Identify which cell holds the provided text, then report its [x, y] central coordinate. 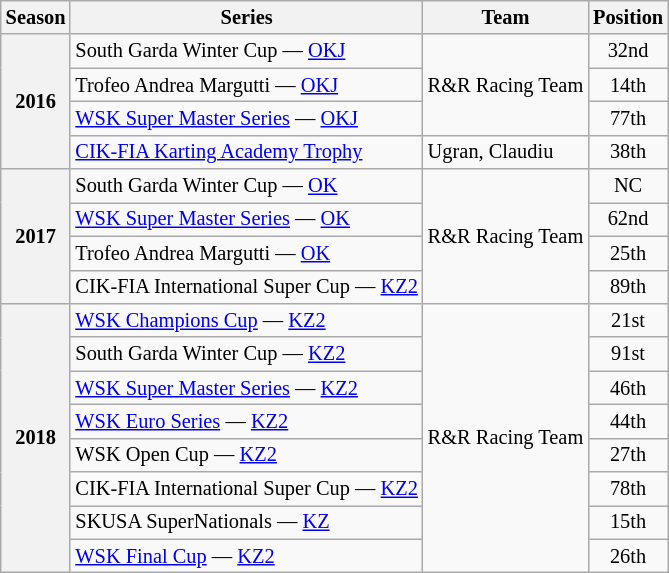
91st [628, 354]
Position [628, 17]
44th [628, 421]
Team [506, 17]
WSK Super Master Series — KZ2 [246, 388]
14th [628, 85]
38th [628, 152]
2018 [36, 438]
21st [628, 320]
SKUSA SuperNationals — KZ [246, 522]
WSK Super Master Series — OKJ [246, 118]
WSK Open Cup — KZ2 [246, 455]
2016 [36, 102]
32nd [628, 51]
WSK Euro Series — KZ2 [246, 421]
WSK Final Cup — KZ2 [246, 556]
WSK Super Master Series — OK [246, 219]
78th [628, 489]
South Garda Winter Cup — OK [246, 186]
26th [628, 556]
77th [628, 118]
Season [36, 17]
2017 [36, 236]
Trofeo Andrea Margutti — OKJ [246, 85]
46th [628, 388]
15th [628, 522]
Ugran, Claudiu [506, 152]
25th [628, 253]
South Garda Winter Cup — KZ2 [246, 354]
WSK Champions Cup — KZ2 [246, 320]
NC [628, 186]
27th [628, 455]
Series [246, 17]
South Garda Winter Cup — OKJ [246, 51]
62nd [628, 219]
CIK-FIA Karting Academy Trophy [246, 152]
89th [628, 287]
Trofeo Andrea Margutti — OK [246, 253]
